Output the (X, Y) coordinate of the center of the cell containing the given text.  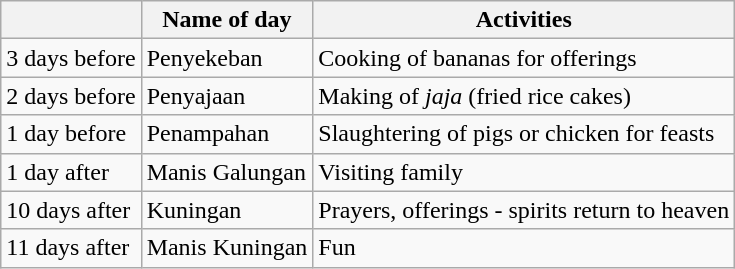
Prayers, offerings - spirits return to heaven (524, 210)
Manis Kuningan (227, 248)
Manis Galungan (227, 172)
10 days after (71, 210)
11 days after (71, 248)
Visiting family (524, 172)
3 days before (71, 58)
Activities (524, 20)
2 days before (71, 96)
Penyajaan (227, 96)
Kuningan (227, 210)
Penyekeban (227, 58)
Fun (524, 248)
1 day after (71, 172)
Slaughtering of pigs or chicken for feasts (524, 134)
Making of jaja (fried rice cakes) (524, 96)
Cooking of bananas for offerings (524, 58)
Name of day (227, 20)
1 day before (71, 134)
Penampahan (227, 134)
